Output the (X, Y) coordinate of the center of the cell containing the given text.  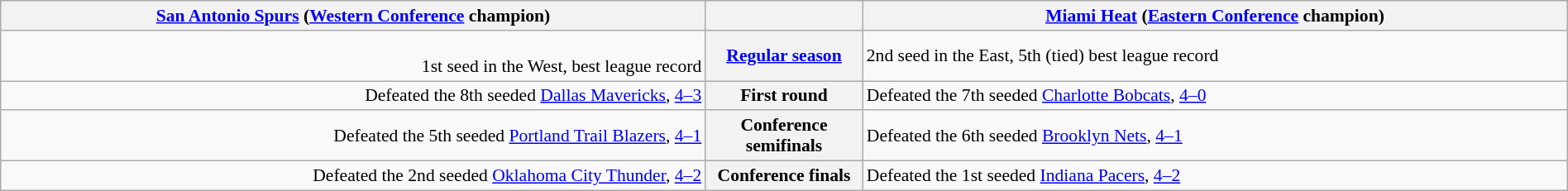
Defeated the 5th seeded Portland Trail Blazers, 4–1 (354, 136)
First round (784, 96)
2nd seed in the East, 5th (tied) best league record (1216, 56)
1st seed in the West, best league record (354, 56)
Defeated the 7th seeded Charlotte Bobcats, 4–0 (1216, 96)
Defeated the 1st seeded Indiana Pacers, 4–2 (1216, 176)
Miami Heat (Eastern Conference champion) (1216, 16)
San Antonio Spurs (Western Conference champion) (354, 16)
Conference semifinals (784, 136)
Defeated the 2nd seeded Oklahoma City Thunder, 4–2 (354, 176)
Conference finals (784, 176)
Defeated the 8th seeded Dallas Mavericks, 4–3 (354, 96)
Defeated the 6th seeded Brooklyn Nets, 4–1 (1216, 136)
Regular season (784, 56)
